Capture the cell that displays the provided text and extract its (x, y) central coordinate. 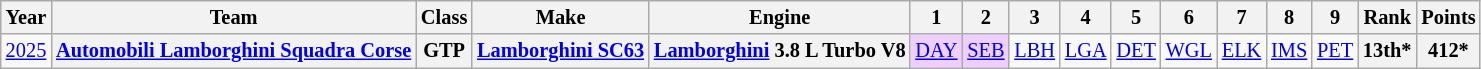
DAY (936, 51)
DET (1136, 51)
PET (1335, 51)
2025 (26, 51)
2 (986, 17)
LBH (1034, 51)
7 (1242, 17)
Lamborghini SC63 (560, 51)
5 (1136, 17)
412* (1448, 51)
Year (26, 17)
Lamborghini 3.8 L Turbo V8 (780, 51)
Automobili Lamborghini Squadra Corse (234, 51)
4 (1086, 17)
Engine (780, 17)
13th* (1387, 51)
GTP (444, 51)
3 (1034, 17)
WGL (1189, 51)
Rank (1387, 17)
IMS (1289, 51)
LGA (1086, 51)
Class (444, 17)
6 (1189, 17)
Team (234, 17)
Make (560, 17)
ELK (1242, 51)
8 (1289, 17)
Points (1448, 17)
1 (936, 17)
SEB (986, 51)
9 (1335, 17)
